Provide the (X, Y) coordinate of the cell's center where the given text is located.  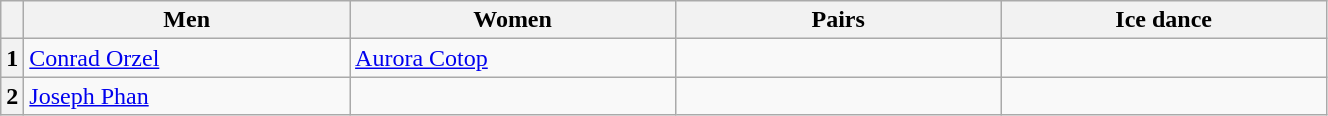
Women (513, 20)
Conrad Orzel (187, 58)
Aurora Cotop (513, 58)
Joseph Phan (187, 96)
Men (187, 20)
Ice dance (1164, 20)
1 (12, 58)
2 (12, 96)
Pairs (838, 20)
